Find where the given text appears and provide that cell's center as [X, Y] coordinate. 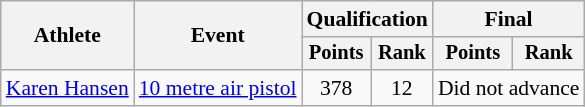
Karen Hansen [68, 88]
Event [218, 36]
378 [336, 88]
12 [402, 88]
Final [509, 19]
Qualification [368, 19]
Did not advance [509, 88]
10 metre air pistol [218, 88]
Athlete [68, 36]
